Capture the cell that displays the provided text and extract its [X, Y] central coordinate. 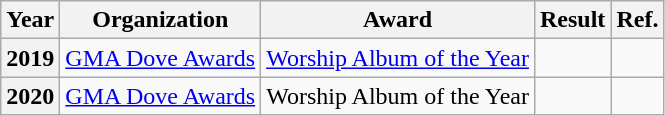
2019 [30, 58]
Award [398, 20]
Year [30, 20]
Organization [160, 20]
Result [572, 20]
Ref. [638, 20]
2020 [30, 96]
